Capture the cell that displays the provided text and extract its (X, Y) central coordinate. 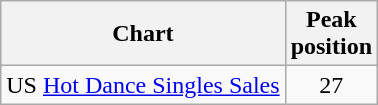
27 (331, 85)
Chart (143, 34)
US Hot Dance Singles Sales (143, 85)
Peakposition (331, 34)
